Return the [x, y] coordinate for the center point of the cell that contains the specified text.  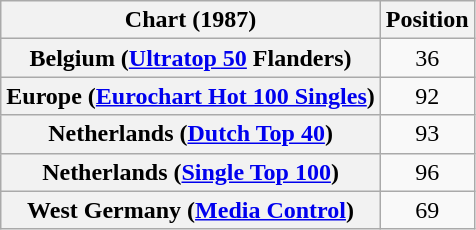
Netherlands (Single Top 100) [191, 172]
96 [427, 172]
Chart (1987) [191, 20]
Europe (Eurochart Hot 100 Singles) [191, 96]
Netherlands (Dutch Top 40) [191, 134]
69 [427, 210]
West Germany (Media Control) [191, 210]
Position [427, 20]
Belgium (Ultratop 50 Flanders) [191, 58]
92 [427, 96]
36 [427, 58]
93 [427, 134]
